Scan for the cell matching the given text and deliver its [X, Y] coordinate at center. 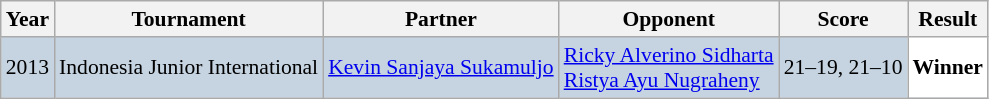
Partner [441, 19]
2013 [28, 68]
Score [844, 19]
Ricky Alverino Sidharta Ristya Ayu Nugraheny [669, 68]
Tournament [188, 19]
Opponent [669, 19]
Winner [948, 68]
Indonesia Junior International [188, 68]
21–19, 21–10 [844, 68]
Year [28, 19]
Result [948, 19]
Kevin Sanjaya Sukamuljo [441, 68]
